For the text-containing cell, return its midpoint in [x, y] coordinate format. 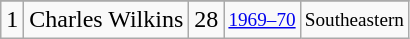
28 [206, 20]
Southeastern [354, 20]
1 [12, 20]
1969–70 [262, 20]
Charles Wilkins [106, 20]
